Detect which cell encompasses the target text, then output its (X, Y) center coordinate. 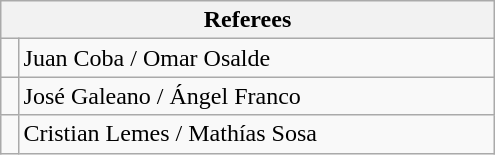
Cristian Lemes / Mathías Sosa (256, 134)
Juan Coba / Omar Osalde (256, 58)
José Galeano / Ángel Franco (256, 96)
Referees (248, 20)
